Search for the cell housing the specified text and yield its (X, Y) center coordinate. 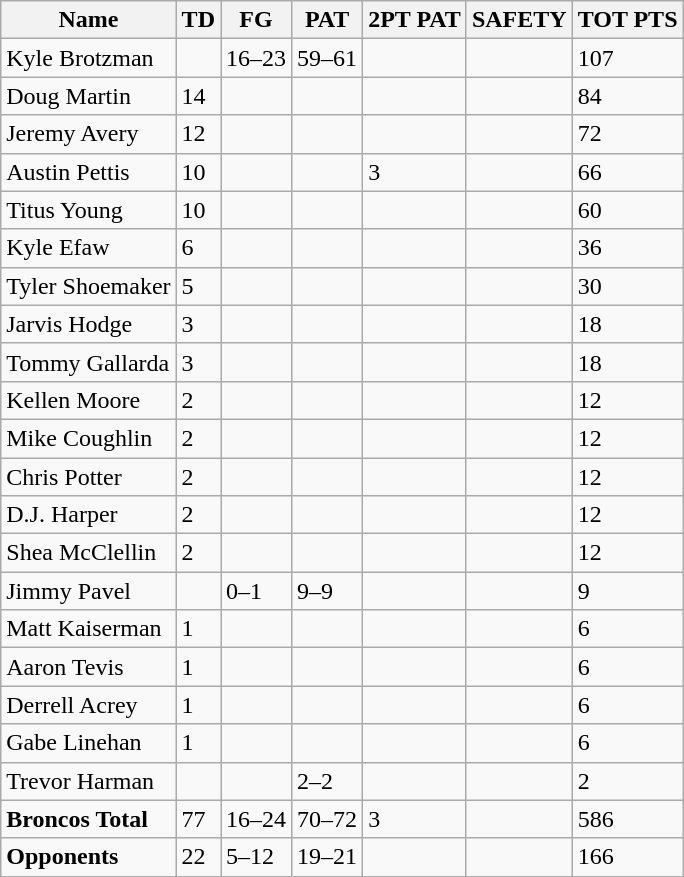
16–23 (256, 58)
Matt Kaiserman (88, 629)
Tommy Gallarda (88, 362)
Derrell Acrey (88, 705)
2PT PAT (415, 20)
Austin Pettis (88, 172)
Kellen Moore (88, 400)
Jeremy Avery (88, 134)
9 (628, 591)
66 (628, 172)
0–1 (256, 591)
Opponents (88, 857)
Trevor Harman (88, 781)
Gabe Linehan (88, 743)
Kyle Brotzman (88, 58)
9–9 (328, 591)
PAT (328, 20)
TD (198, 20)
5 (198, 286)
30 (628, 286)
Mike Coughlin (88, 438)
TOT PTS (628, 20)
5–12 (256, 857)
166 (628, 857)
Jarvis Hodge (88, 324)
14 (198, 96)
Tyler Shoemaker (88, 286)
60 (628, 210)
107 (628, 58)
D.J. Harper (88, 515)
16–24 (256, 819)
Name (88, 20)
70–72 (328, 819)
Kyle Efaw (88, 248)
Aaron Tevis (88, 667)
36 (628, 248)
SAFETY (519, 20)
Broncos Total (88, 819)
Doug Martin (88, 96)
19–21 (328, 857)
77 (198, 819)
Shea McClellin (88, 553)
59–61 (328, 58)
72 (628, 134)
22 (198, 857)
Jimmy Pavel (88, 591)
2–2 (328, 781)
Chris Potter (88, 477)
84 (628, 96)
FG (256, 20)
586 (628, 819)
Titus Young (88, 210)
